Output the [x, y] coordinate of the center of the cell containing the given text.  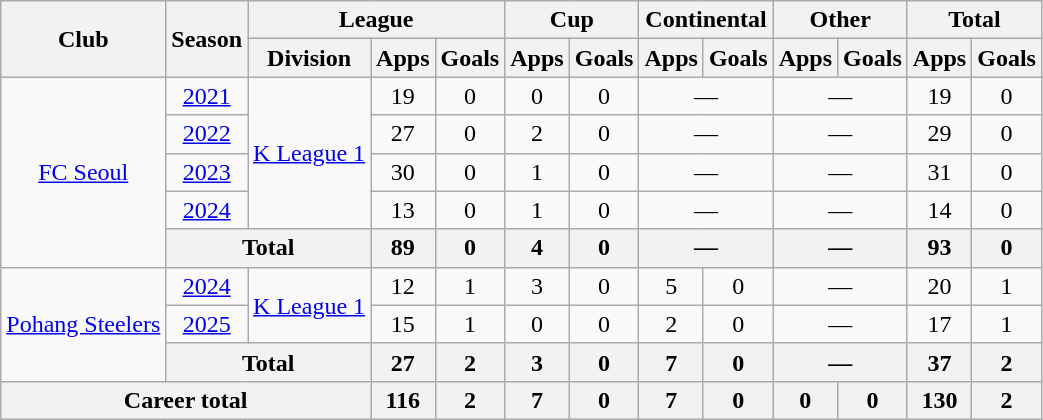
Season [207, 39]
Continental [706, 20]
Career total [186, 400]
5 [671, 286]
20 [939, 286]
130 [939, 400]
Cup [572, 20]
4 [537, 248]
31 [939, 172]
37 [939, 362]
15 [403, 324]
2025 [207, 324]
116 [403, 400]
Club [84, 39]
30 [403, 172]
2023 [207, 172]
2021 [207, 96]
17 [939, 324]
Division [310, 58]
14 [939, 210]
12 [403, 286]
93 [939, 248]
2022 [207, 134]
13 [403, 210]
Other [840, 20]
League [376, 20]
Pohang Steelers [84, 324]
FC Seoul [84, 172]
89 [403, 248]
29 [939, 134]
